From the cell containing the given text, extract its center point as (x, y) coordinate. 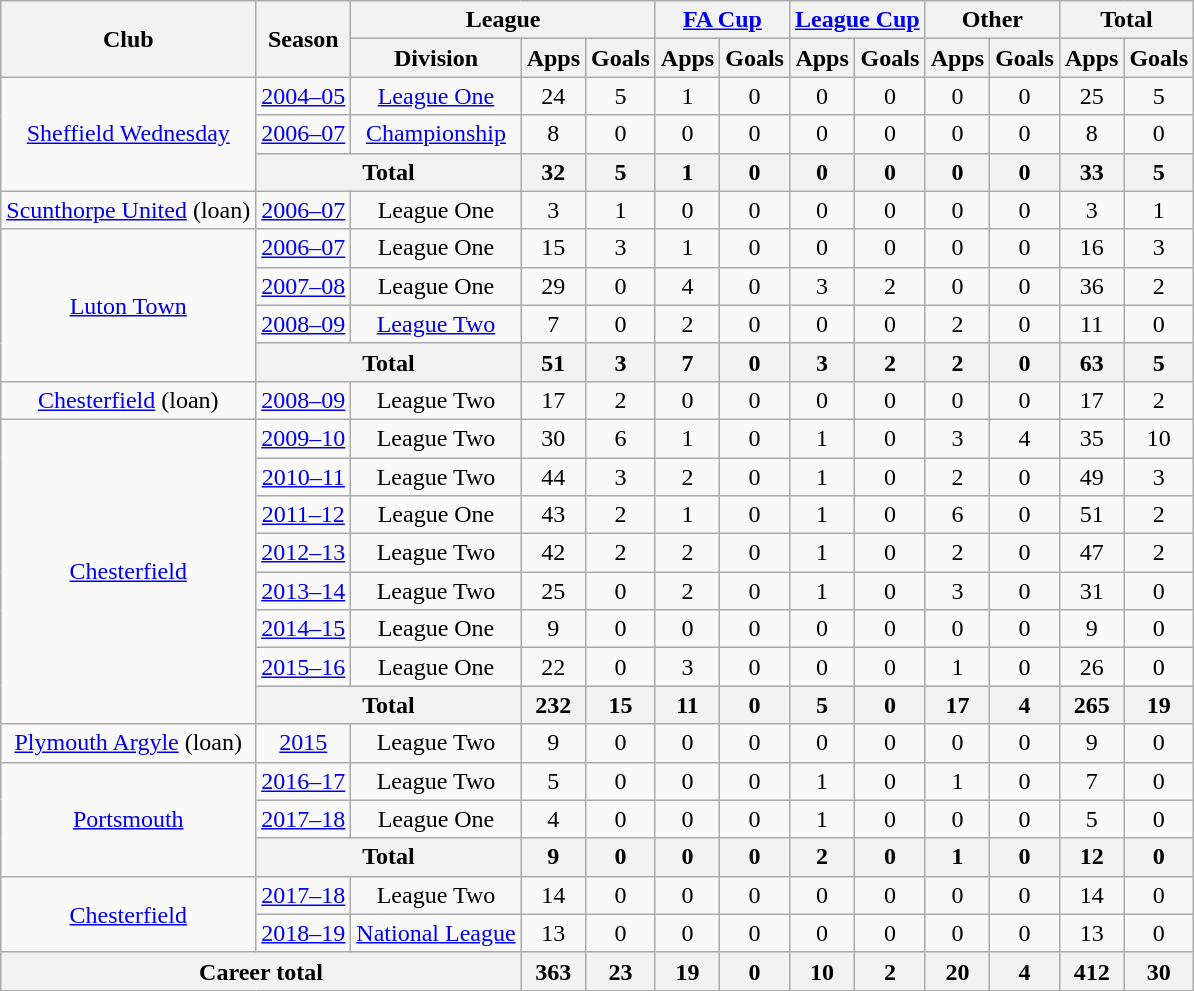
National League (436, 933)
Chesterfield (loan) (128, 400)
League (503, 20)
2011–12 (304, 515)
26 (1091, 667)
232 (553, 705)
Season (304, 39)
24 (553, 96)
Plymouth Argyle (loan) (128, 743)
FA Cup (722, 20)
League Cup (857, 20)
2010–11 (304, 477)
Portsmouth (128, 819)
2012–13 (304, 553)
Division (436, 58)
12 (1091, 857)
363 (553, 971)
32 (553, 172)
Luton Town (128, 305)
36 (1091, 286)
2014–15 (304, 629)
23 (621, 971)
33 (1091, 172)
47 (1091, 553)
2009–10 (304, 438)
16 (1091, 248)
2015–16 (304, 667)
35 (1091, 438)
42 (553, 553)
2015 (304, 743)
29 (553, 286)
43 (553, 515)
2004–05 (304, 96)
20 (957, 971)
Other (992, 20)
2007–08 (304, 286)
Scunthorpe United (loan) (128, 210)
Sheffield Wednesday (128, 134)
Championship (436, 134)
Career total (261, 971)
412 (1091, 971)
Club (128, 39)
63 (1091, 362)
49 (1091, 477)
265 (1091, 705)
2016–17 (304, 781)
2013–14 (304, 591)
22 (553, 667)
31 (1091, 591)
2018–19 (304, 933)
44 (553, 477)
